Output the [x, y] coordinate of the center of the cell containing the given text.  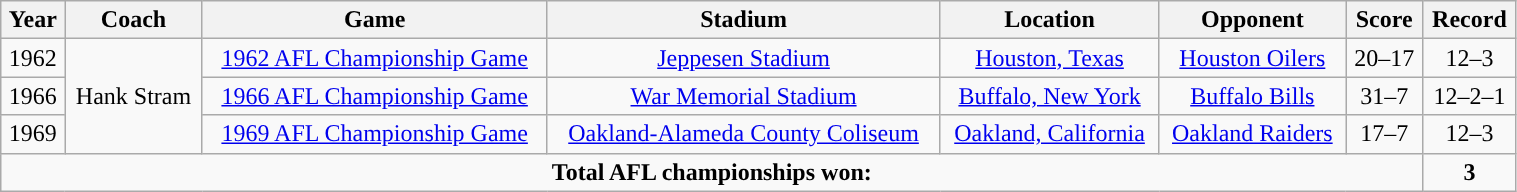
12–2–1 [1470, 96]
Houston, Texas [1050, 58]
Total AFL championships won: [712, 172]
1966 [33, 96]
1962 AFL Championship Game [374, 58]
Buffalo Bills [1252, 96]
1969 AFL Championship Game [374, 134]
Houston Oilers [1252, 58]
Buffalo, New York [1050, 96]
Oakland, California [1050, 134]
Hank Stram [134, 96]
1969 [33, 134]
1962 [33, 58]
Location [1050, 20]
War Memorial Stadium [744, 96]
Record [1470, 20]
Opponent [1252, 20]
Oakland-Alameda County Coliseum [744, 134]
Year [33, 20]
20–17 [1384, 58]
1966 AFL Championship Game [374, 96]
3 [1470, 172]
31–7 [1384, 96]
Jeppesen Stadium [744, 58]
Stadium [744, 20]
Game [374, 20]
Coach [134, 20]
Score [1384, 20]
Oakland Raiders [1252, 134]
17–7 [1384, 134]
